Provide the (x, y) coordinate of the cell's center where the given text is located.  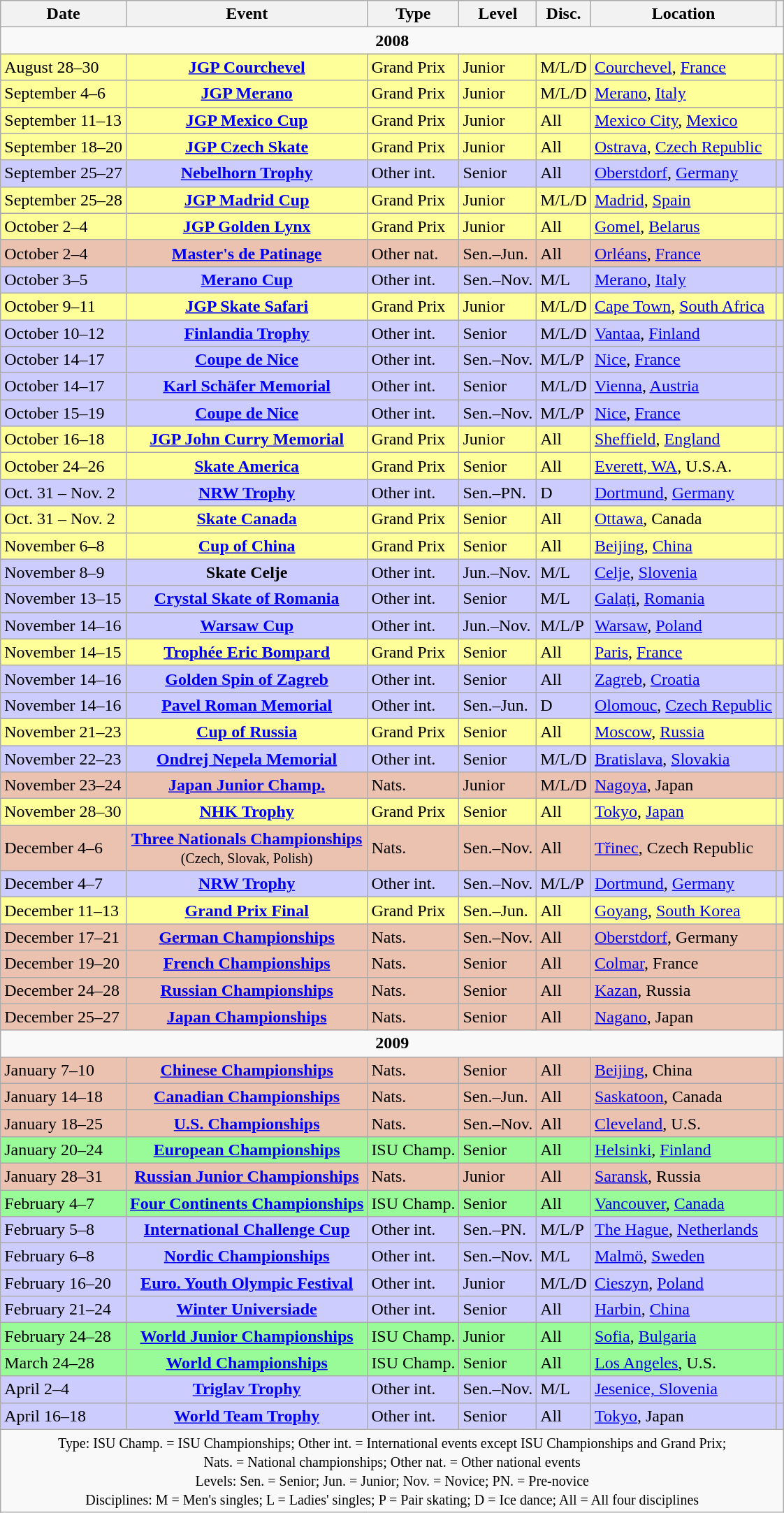
Nordic Championships (246, 1257)
Vienna, Austria (683, 386)
Saskatoon, Canada (683, 1096)
February 4–7 (64, 1203)
Japan Championships (246, 1017)
The Hague, Netherlands (683, 1230)
Paris, France (683, 652)
October 24–26 (64, 466)
January 7–10 (64, 1070)
Skate Canada (246, 519)
JGP Mexico Cup (246, 120)
Ondrej Nepela Memorial (246, 758)
Galați, Romania (683, 599)
December 11–13 (64, 911)
Finlandia Trophy (246, 333)
October 16–18 (64, 440)
November 13–15 (64, 599)
World Team Trophy (246, 1416)
Merano Cup (246, 280)
December 4–6 (64, 848)
Winter Universiade (246, 1310)
Vantaa, Finland (683, 333)
Orléans, France (683, 253)
Japan Junior Champ. (246, 786)
Madrid, Spain (683, 200)
JGP Merano (246, 94)
December 25–27 (64, 1017)
Master's de Patinage (246, 253)
2008 (393, 41)
October 15–19 (64, 413)
February 16–20 (64, 1283)
September 11–13 (64, 120)
Golden Spin of Zagreb (246, 679)
January 14–18 (64, 1096)
December 4–7 (64, 884)
September 18–20 (64, 147)
Malmö, Sweden (683, 1257)
Chinese Championships (246, 1070)
August 28–30 (64, 67)
January 20–24 (64, 1150)
French Championships (246, 964)
November 14–15 (64, 652)
Olomouc, Czech Republic (683, 705)
Gomel, Belarus (683, 226)
Event (246, 14)
Warsaw, Poland (683, 625)
Disc. (564, 14)
Pavel Roman Memorial (246, 705)
Type (414, 14)
December 19–20 (64, 964)
Jesenice, Slovenia (683, 1389)
April 2–4 (64, 1389)
Bratislava, Slovakia (683, 758)
World Championships (246, 1363)
JGP Madrid Cup (246, 200)
Everett, WA, U.S.A. (683, 466)
Celje, Slovenia (683, 572)
World Junior Championships (246, 1336)
Zagreb, Croatia (683, 679)
November 6–8 (64, 546)
Sheffield, England (683, 440)
Cieszyn, Poland (683, 1283)
Courchevel, France (683, 67)
Warsaw Cup (246, 625)
Crystal Skate of Romania (246, 599)
JGP Golden Lynx (246, 226)
February 5–8 (64, 1230)
November 8–9 (64, 572)
Cup of Russia (246, 732)
Three Nationals Championships (Czech, Slovak, Polish) (246, 848)
German Championships (246, 937)
October 9–11 (64, 306)
U.S. Championships (246, 1123)
Cup of China (246, 546)
September 4–6 (64, 94)
Triglav Trophy (246, 1389)
Nebelhorn Trophy (246, 173)
Helsinki, Finland (683, 1150)
Other nat. (414, 253)
Harbin, China (683, 1310)
Moscow, Russia (683, 732)
Třinec, Czech Republic (683, 848)
November 28–30 (64, 812)
International Challenge Cup (246, 1230)
Mexico City, Mexico (683, 120)
Date (64, 14)
Level (498, 14)
March 24–28 (64, 1363)
Trophée Eric Bompard (246, 652)
Goyang, South Korea (683, 911)
October 10–12 (64, 333)
Saransk, Russia (683, 1176)
Ostrava, Czech Republic (683, 147)
JGP Czech Skate (246, 147)
November 23–24 (64, 786)
JGP John Curry Memorial (246, 440)
April 16–18 (64, 1416)
Sofia, Bulgaria (683, 1336)
Russian Junior Championships (246, 1176)
Grand Prix Final (246, 911)
Colmar, France (683, 964)
Russian Championships (246, 990)
Skate America (246, 466)
Location (683, 14)
Karl Schäfer Memorial (246, 386)
Ottawa, Canada (683, 519)
Cleveland, U.S. (683, 1123)
Nagoya, Japan (683, 786)
Four Continents Championships (246, 1203)
February 24–28 (64, 1336)
January 28–31 (64, 1176)
2009 (393, 1043)
Euro. Youth Olympic Festival (246, 1283)
October 3–5 (64, 280)
Los Angeles, U.S. (683, 1363)
Skate Celje (246, 572)
European Championships (246, 1150)
December 17–21 (64, 937)
November 22–23 (64, 758)
November 21–23 (64, 732)
Nagano, Japan (683, 1017)
Cape Town, South Africa (683, 306)
December 24–28 (64, 990)
JGP Courchevel (246, 67)
Kazan, Russia (683, 990)
September 25–27 (64, 173)
Vancouver, Canada (683, 1203)
January 18–25 (64, 1123)
JGP Skate Safari (246, 306)
NHK Trophy (246, 812)
February 21–24 (64, 1310)
Canadian Championships (246, 1096)
February 6–8 (64, 1257)
September 25–28 (64, 200)
